Provide the (X, Y) coordinate of the cell's center where the given text is located.  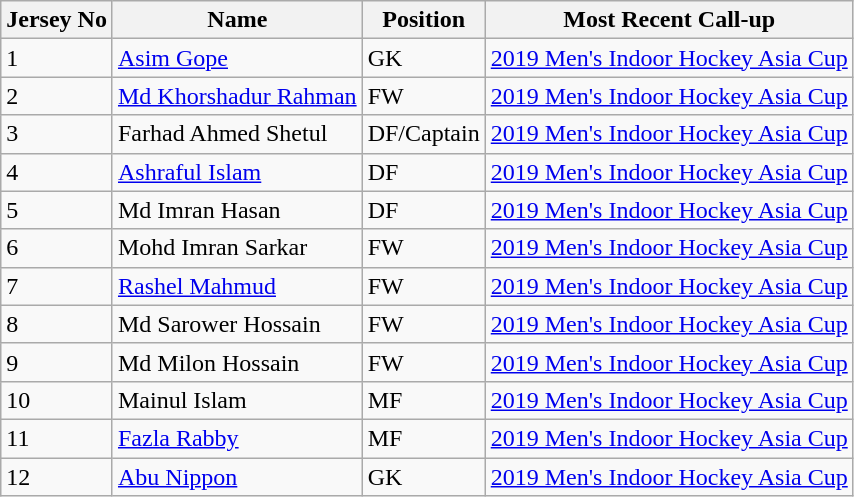
Mohd Imran Sarkar (237, 248)
Position (424, 20)
Md Khorshadur Rahman (237, 96)
6 (57, 248)
Mainul Islam (237, 400)
5 (57, 210)
9 (57, 362)
1 (57, 58)
Fazla Rabby (237, 438)
12 (57, 477)
7 (57, 286)
8 (57, 324)
Farhad Ahmed Shetul (237, 134)
2 (57, 96)
10 (57, 400)
DF/Captain (424, 134)
Abu Nippon (237, 477)
Md Sarower Hossain (237, 324)
Asim Gope (237, 58)
4 (57, 172)
Md Milon Hossain (237, 362)
Most Recent Call-up (669, 20)
Rashel Mahmud (237, 286)
Md Imran Hasan (237, 210)
Name (237, 20)
Jersey No (57, 20)
Ashraful Islam (237, 172)
11 (57, 438)
3 (57, 134)
